Pinpoint the cell where the given text exists, returning its (x, y) midpoint coordinate. 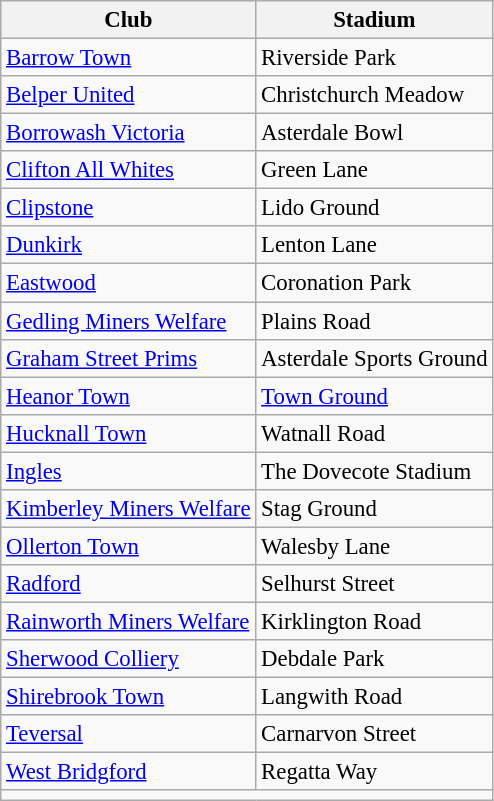
The Dovecote Stadium (374, 471)
Green Lane (374, 170)
Selhurst Street (374, 584)
Plains Road (374, 321)
Sherwood Colliery (128, 659)
Walesby Lane (374, 546)
Lenton Lane (374, 245)
Debdale Park (374, 659)
Rainworth Miners Welfare (128, 621)
Town Ground (374, 396)
Kimberley Miners Welfare (128, 509)
Teversal (128, 734)
Lido Ground (374, 208)
Gedling Miners Welfare (128, 321)
Heanor Town (128, 396)
Carnarvon Street (374, 734)
Stag Ground (374, 509)
Ollerton Town (128, 546)
Graham Street Prims (128, 358)
Christchurch Meadow (374, 95)
Borrowash Victoria (128, 133)
Radford (128, 584)
Kirklington Road (374, 621)
Barrow Town (128, 58)
Shirebrook Town (128, 697)
Langwith Road (374, 697)
Stadium (374, 20)
Dunkirk (128, 245)
Riverside Park (374, 58)
Hucknall Town (128, 433)
Club (128, 20)
Regatta Way (374, 772)
Clifton All Whites (128, 170)
Watnall Road (374, 433)
Clipstone (128, 208)
Ingles (128, 471)
Belper United (128, 95)
Coronation Park (374, 283)
Asterdale Bowl (374, 133)
Eastwood (128, 283)
West Bridgford (128, 772)
Asterdale Sports Ground (374, 358)
